Determine the (X, Y) coordinate at the center of the cell enclosing the given text.  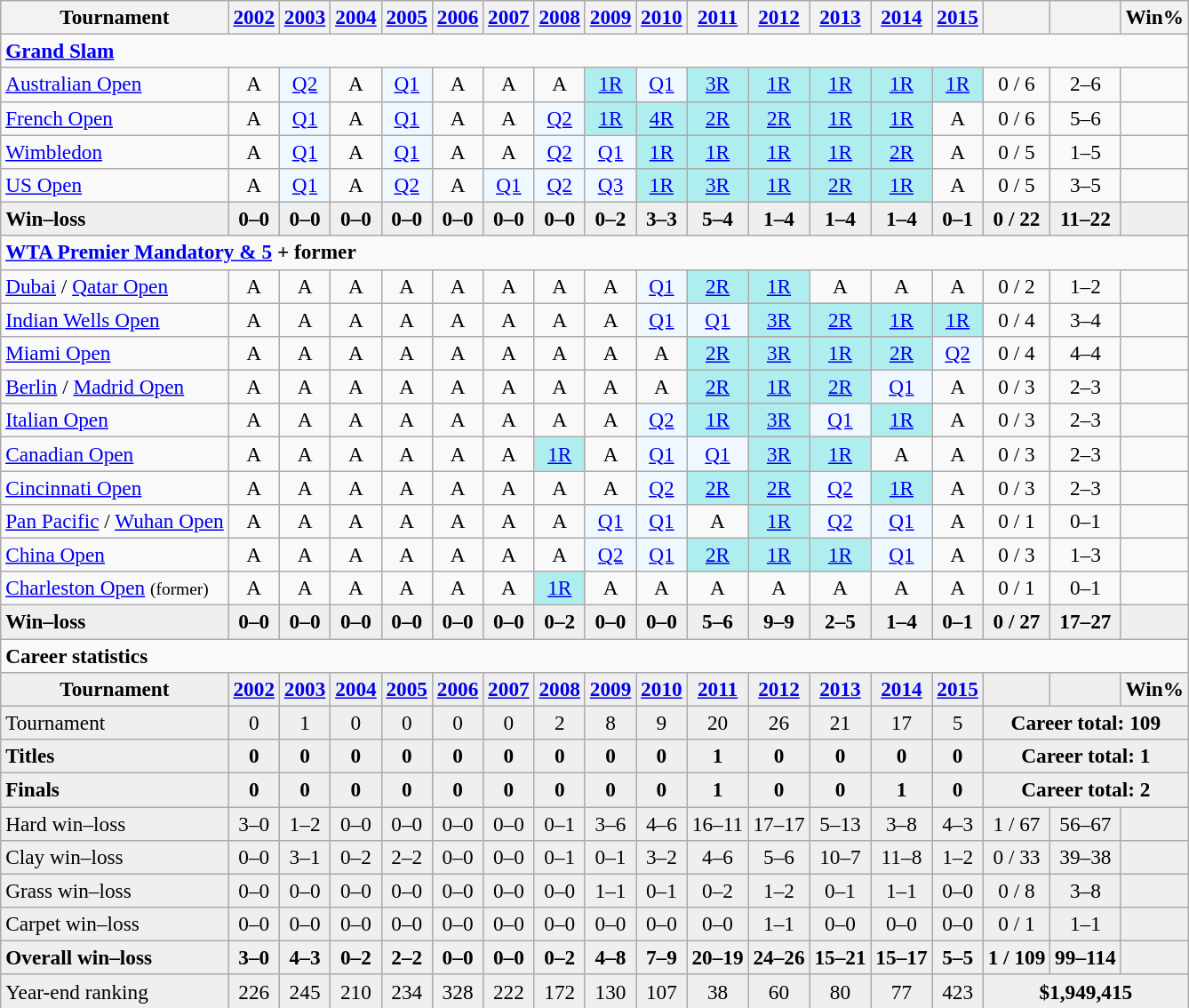
Charleston Open (former) (115, 588)
77 (901, 991)
Carpet win–loss (115, 924)
WTA Premier Mandatory & 5 + former (595, 252)
1–5 (1086, 151)
5–4 (718, 219)
107 (661, 991)
5 (958, 723)
172 (560, 991)
Miami Open (115, 353)
26 (778, 723)
Grass win–loss (115, 891)
24–26 (778, 957)
5–13 (841, 823)
4R (661, 118)
39–38 (1086, 857)
Hard win–loss (115, 823)
9–9 (778, 621)
210 (355, 991)
3–4 (1086, 319)
423 (958, 991)
245 (304, 991)
20–19 (718, 957)
Career total: 1 (1086, 756)
16–11 (718, 823)
15–17 (901, 957)
234 (407, 991)
38 (718, 991)
Career total: 109 (1086, 723)
2–5 (841, 621)
3–5 (1086, 185)
17–17 (778, 823)
China Open (115, 555)
3–6 (610, 823)
Year-end ranking (115, 991)
15–21 (841, 957)
20 (718, 723)
5–5 (958, 957)
0 / 22 (1017, 219)
Australian Open (115, 84)
Canadian Open (115, 453)
4–4 (1086, 353)
Cincinnati Open (115, 487)
Finals (115, 789)
Berlin / Madrid Open (115, 387)
Dubai / Qatar Open (115, 286)
0 / 27 (1017, 621)
Overall win–loss (115, 957)
17–27 (1086, 621)
Q3 (610, 185)
222 (508, 991)
US Open (115, 185)
1 / 67 (1017, 823)
$1,949,415 (1086, 991)
0 / 8 (1017, 891)
3–2 (661, 857)
99–114 (1086, 957)
0 / 33 (1017, 857)
1 / 109 (1017, 957)
Indian Wells Open (115, 319)
8 (610, 723)
2–6 (1086, 84)
17 (901, 723)
60 (778, 991)
1–3 (1086, 555)
328 (457, 991)
Pan Pacific / Wuhan Open (115, 521)
130 (610, 991)
10–7 (841, 857)
Italian Open (115, 420)
80 (841, 991)
Clay win–loss (115, 857)
11–22 (1086, 219)
Wimbledon (115, 151)
56–67 (1086, 823)
3–3 (661, 219)
Titles (115, 756)
9 (661, 723)
French Open (115, 118)
3–1 (304, 857)
4–8 (610, 957)
Career total: 2 (1086, 789)
Grand Slam (595, 51)
11–8 (901, 857)
Career statistics (595, 655)
226 (254, 991)
21 (841, 723)
0 / 2 (1017, 286)
7–9 (661, 957)
2 (560, 723)
